Capture the cell that displays the provided text and extract its [X, Y] central coordinate. 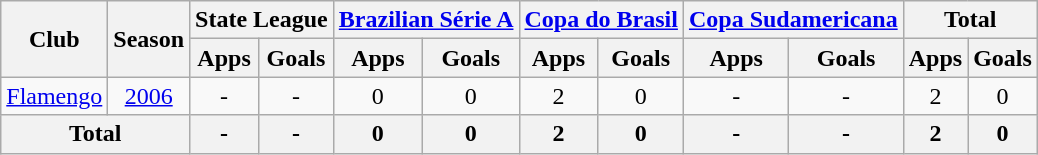
Flamengo [54, 96]
Season [149, 39]
2006 [149, 96]
Copa Sudamericana [793, 20]
Brazilian Série A [426, 20]
Copa do Brasil [601, 20]
State League [262, 20]
Club [54, 39]
